Detect which cell encompasses the target text, then output its (x, y) center coordinate. 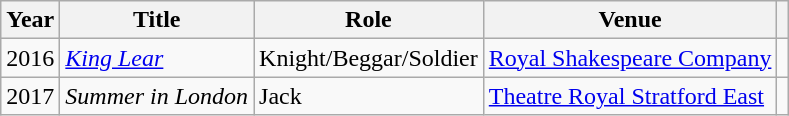
Summer in London (157, 96)
King Lear (157, 58)
Year (30, 20)
Jack (369, 96)
2016 (30, 58)
Theatre Royal Stratford East (630, 96)
Royal Shakespeare Company (630, 58)
Role (369, 20)
2017 (30, 96)
Venue (630, 20)
Title (157, 20)
Knight/Beggar/Soldier (369, 58)
